Locate the cell with the specified text and output its (x, y) center coordinate. 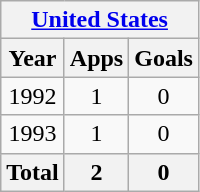
1992 (33, 96)
Goals (164, 58)
1993 (33, 134)
Total (33, 172)
Apps (96, 58)
2 (96, 172)
Year (33, 58)
United States (100, 20)
